Identify which cell holds the provided text, then report its [X, Y] central coordinate. 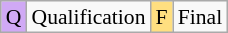
Qualification [89, 17]
F [162, 17]
Q [14, 17]
Final [200, 17]
